Detect which cell encompasses the target text, then output its (x, y) center coordinate. 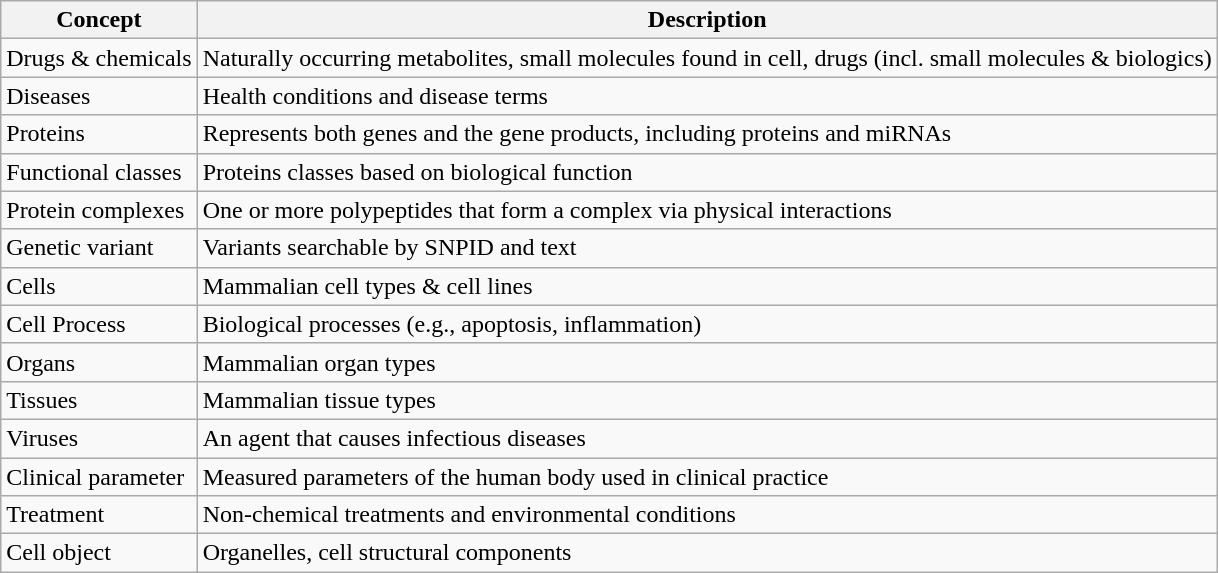
Measured parameters of the human body used in clinical practice (707, 477)
Cell object (99, 553)
Organs (99, 362)
Represents both genes and the gene products, including proteins and miRNAs (707, 134)
Health conditions and disease terms (707, 96)
Proteins classes based on biological function (707, 172)
Protein complexes (99, 210)
Variants searchable by SNPID and text (707, 248)
Clinical parameter (99, 477)
Proteins (99, 134)
Viruses (99, 438)
Diseases (99, 96)
Mammalian tissue types (707, 400)
Mammalian cell types & cell lines (707, 286)
Genetic variant (99, 248)
Cells (99, 286)
Biological processes (e.g., apoptosis, inflammation) (707, 324)
Naturally occurring metabolites, small molecules found in cell, drugs (incl. small molecules & biologics) (707, 58)
Organelles, cell structural components (707, 553)
Mammalian organ types (707, 362)
Concept (99, 20)
Tissues (99, 400)
Drugs & chemicals (99, 58)
Treatment (99, 515)
Description (707, 20)
One or more polypeptides that form a complex via physical interactions (707, 210)
Functional classes (99, 172)
Cell Process (99, 324)
Non-chemical treatments and environmental conditions (707, 515)
An agent that causes infectious diseases (707, 438)
